Return the (x, y) coordinate for the center point of the cell that contains the specified text.  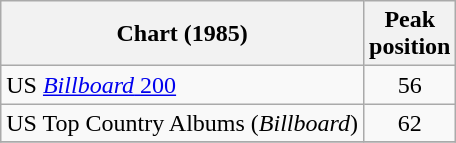
US Billboard 200 (182, 85)
56 (410, 85)
Chart (1985) (182, 34)
US Top Country Albums (Billboard) (182, 123)
Peakposition (410, 34)
62 (410, 123)
